From the cell containing the given text, extract its center point as [x, y] coordinate. 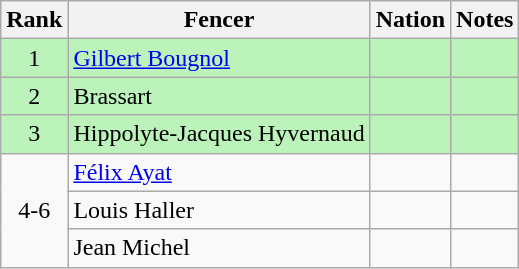
3 [34, 134]
Notes [485, 20]
Fencer [219, 20]
1 [34, 58]
Nation [410, 20]
Gilbert Bougnol [219, 58]
Louis Haller [219, 210]
Jean Michel [219, 248]
2 [34, 96]
Hippolyte-Jacques Hyvernaud [219, 134]
Félix Ayat [219, 172]
4-6 [34, 210]
Brassart [219, 96]
Rank [34, 20]
